For the text-containing cell, return its midpoint in (X, Y) coordinate format. 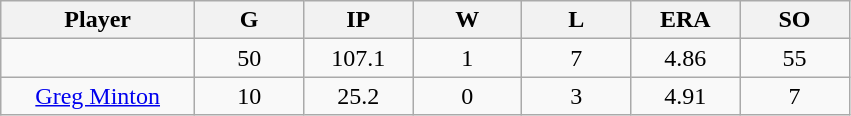
W (468, 20)
IP (358, 20)
Greg Minton (98, 96)
3 (576, 96)
Player (98, 20)
25.2 (358, 96)
4.91 (686, 96)
10 (250, 96)
SO (794, 20)
50 (250, 58)
G (250, 20)
1 (468, 58)
107.1 (358, 58)
0 (468, 96)
55 (794, 58)
4.86 (686, 58)
ERA (686, 20)
L (576, 20)
